Output the (X, Y) coordinate of the center of the cell containing the given text.  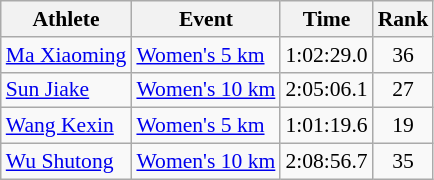
27 (404, 90)
Time (326, 19)
1:01:19.6 (326, 126)
2:08:56.7 (326, 162)
36 (404, 55)
19 (404, 126)
Rank (404, 19)
2:05:06.1 (326, 90)
1:02:29.0 (326, 55)
Event (206, 19)
Sun Jiake (66, 90)
Ma Xiaoming (66, 55)
Athlete (66, 19)
35 (404, 162)
Wu Shutong (66, 162)
Wang Kexin (66, 126)
